Locate the cell with the specified text and output its [x, y] center coordinate. 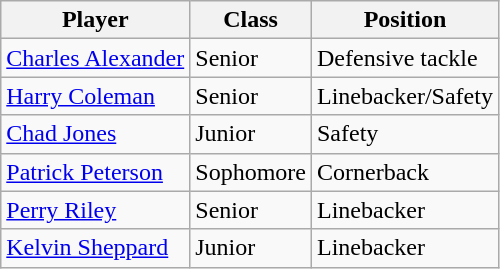
Chad Jones [96, 134]
Sophomore [251, 172]
Kelvin Sheppard [96, 248]
Defensive tackle [404, 58]
Linebacker/Safety [404, 96]
Class [251, 20]
Harry Coleman [96, 96]
Perry Riley [96, 210]
Cornerback [404, 172]
Position [404, 20]
Player [96, 20]
Safety [404, 134]
Charles Alexander [96, 58]
Patrick Peterson [96, 172]
